For the text-containing cell, return its midpoint in [X, Y] coordinate format. 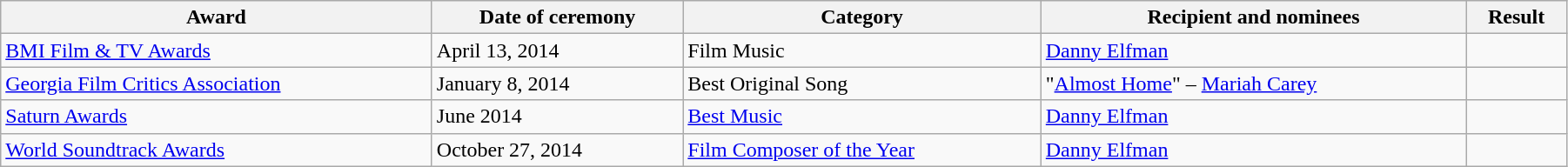
April 13, 2014 [557, 50]
Best Music [861, 117]
BMI Film & TV Awards [217, 50]
World Soundtrack Awards [217, 150]
Recipient and nominees [1253, 17]
Best Original Song [861, 83]
Award [217, 17]
June 2014 [557, 117]
Category [861, 17]
Film Composer of the Year [861, 150]
Saturn Awards [217, 117]
Film Music [861, 50]
Georgia Film Critics Association [217, 83]
October 27, 2014 [557, 150]
"Almost Home" – Mariah Carey [1253, 83]
January 8, 2014 [557, 83]
Date of ceremony [557, 17]
Result [1517, 17]
